Extract the [x, y] coordinate from the center of the cell holding the provided text.  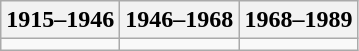
1968–1989 [298, 20]
1946–1968 [180, 20]
1915–1946 [60, 20]
